From the cell containing the given text, extract its center point as (x, y) coordinate. 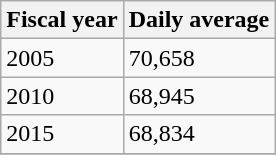
68,945 (199, 96)
68,834 (199, 134)
2005 (62, 58)
2015 (62, 134)
Fiscal year (62, 20)
2010 (62, 96)
Daily average (199, 20)
70,658 (199, 58)
